Search for the cell housing the specified text and yield its [X, Y] center coordinate. 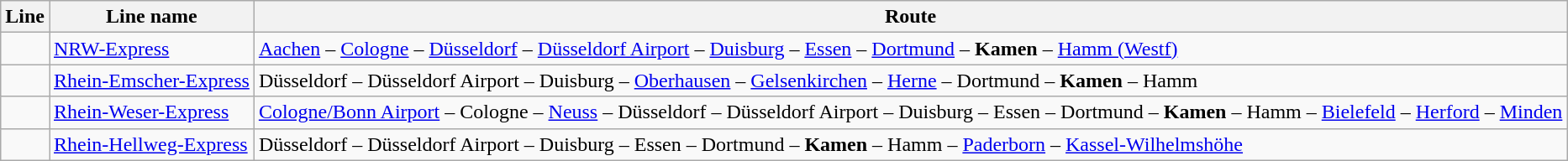
Line name [151, 17]
Route [911, 17]
Rhein-Weser-Express [151, 112]
Düsseldorf – Düsseldorf Airport – Duisburg – Oberhausen – Gelsenkirchen – Herne – Dortmund – Kamen – Hamm [911, 80]
Rhein-Emscher-Express [151, 80]
Düsseldorf – Düsseldorf Airport – Duisburg – Essen – Dortmund – Kamen – Hamm – Paderborn – Kassel-Wilhelmshöhe [911, 144]
Aachen – Cologne – Düsseldorf – Düsseldorf Airport – Duisburg – Essen – Dortmund – Kamen – Hamm (Westf) [911, 49]
Cologne/Bonn Airport – Cologne – Neuss – Düsseldorf – Düsseldorf Airport – Duisburg – Essen – Dortmund – Kamen – Hamm – Bielefeld – Herford – Minden [911, 112]
NRW-Express [151, 49]
Rhein-Hellweg-Express [151, 144]
Line [25, 17]
